Detect which cell encompasses the target text, then output its [x, y] center coordinate. 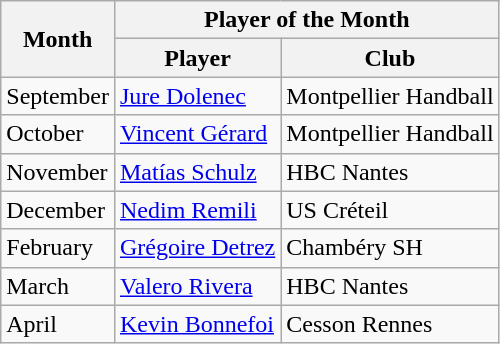
Player [197, 58]
Jure Dolenec [197, 96]
Player of the Month [306, 20]
September [58, 96]
Valero Rivera [197, 286]
Month [58, 39]
April [58, 324]
October [58, 134]
Grégoire Detrez [197, 248]
February [58, 248]
Chambéry SH [390, 248]
Matías Schulz [197, 172]
US Créteil [390, 210]
November [58, 172]
Kevin Bonnefoi [197, 324]
Club [390, 58]
Vincent Gérard [197, 134]
March [58, 286]
Cesson Rennes [390, 324]
December [58, 210]
Nedim Remili [197, 210]
